Locate the cell with the specified text and output its (X, Y) center coordinate. 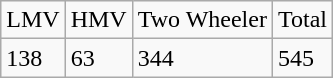
138 (33, 58)
HMV (98, 20)
Total (302, 20)
344 (202, 58)
LMV (33, 20)
63 (98, 58)
Two Wheeler (202, 20)
545 (302, 58)
